Output the (X, Y) coordinate of the center of the cell containing the given text.  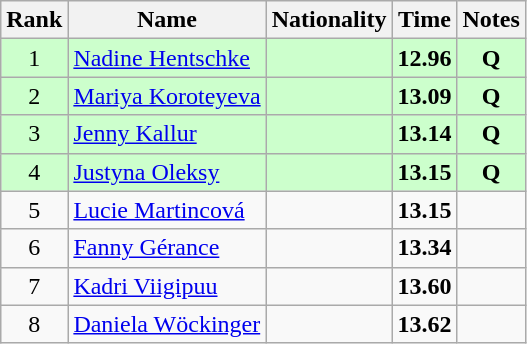
13.14 (424, 134)
13.60 (424, 286)
Rank (34, 20)
Nationality (329, 20)
Daniela Wöckinger (167, 324)
Name (167, 20)
Fanny Gérance (167, 248)
Jenny Kallur (167, 134)
4 (34, 172)
Mariya Koroteyeva (167, 96)
Lucie Martincová (167, 210)
2 (34, 96)
3 (34, 134)
13.09 (424, 96)
5 (34, 210)
12.96 (424, 58)
Kadri Viigipuu (167, 286)
Notes (491, 20)
Time (424, 20)
8 (34, 324)
1 (34, 58)
13.62 (424, 324)
13.34 (424, 248)
7 (34, 286)
Nadine Hentschke (167, 58)
Justyna Oleksy (167, 172)
6 (34, 248)
